Determine the [x, y] coordinate at the center of the cell enclosing the given text.  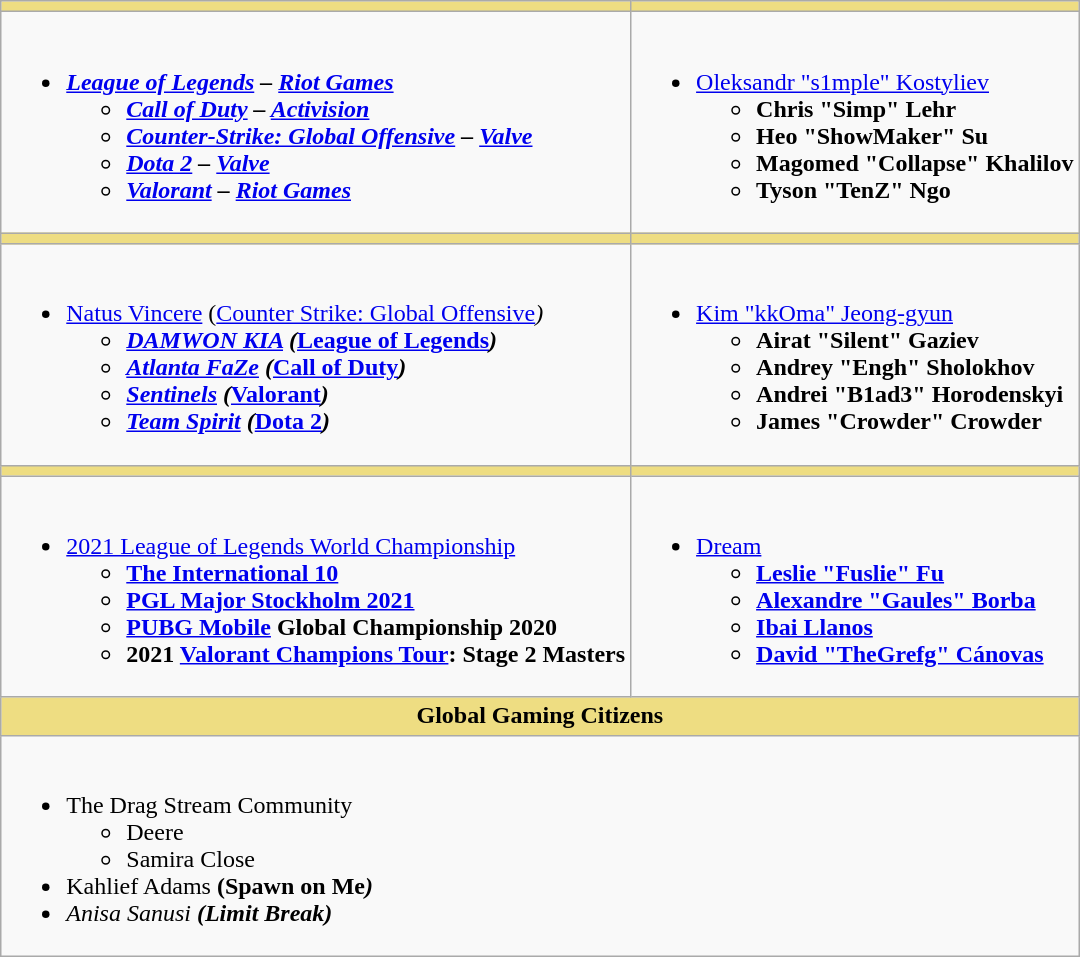
DreamLeslie "Fuslie" FuAlexandre "Gaules" BorbaIbai LlanosDavid "TheGrefg" Cánovas [855, 586]
Global Gaming Citizens [540, 716]
League of Legends – Riot GamesCall of Duty – ActivisionCounter-Strike: Global Offensive – ValveDota 2 – ValveValorant – Riot Games [316, 122]
Kim "kkOma" Jeong-gyunAirat "Silent" GazievAndrey "Engh" SholokhovAndrei "B1ad3" HorodenskyiJames "Crowder" Crowder [855, 354]
The Drag Stream CommunityDeereSamira CloseKahlief Adams (Spawn on Me)Anisa Sanusi (Limit Break) [540, 846]
Natus Vincere (Counter Strike: Global Offensive)DAMWON KIA (League of Legends)Atlanta FaZe (Call of Duty)Sentinels (Valorant)Team Spirit (Dota 2) [316, 354]
Oleksandr "s1mple" KostylievChris "Simp" LehrHeo "ShowMaker" SuMagomed "Collapse" KhalilovTyson "TenZ" Ngo [855, 122]
